Return (X, Y) of the center of cell containing provided text 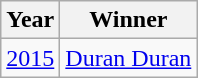
Duran Duran (128, 58)
Year (30, 20)
2015 (30, 58)
Winner (128, 20)
